Output the [x, y] coordinate of the center of the cell containing the given text.  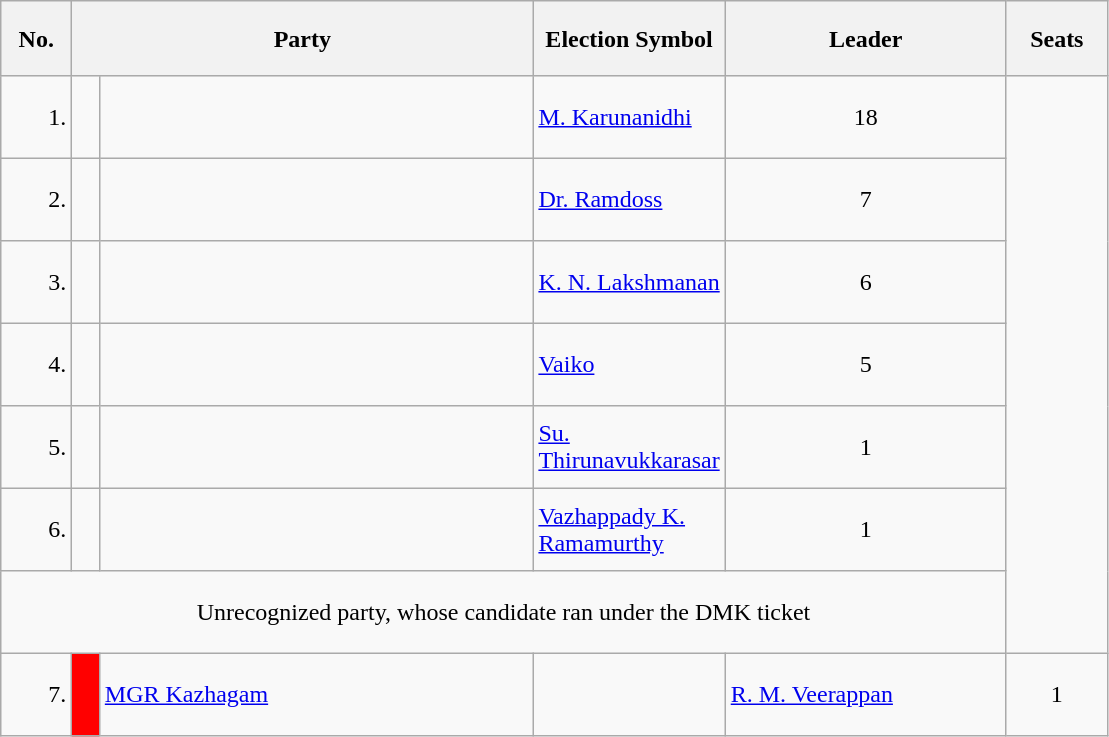
6. [36, 529]
K. N. Lakshmanan [629, 282]
1. [36, 117]
No. [36, 38]
3. [36, 282]
Vaiko [629, 364]
Dr. Ramdoss [629, 199]
5. [36, 447]
MGR Kazhagam [316, 694]
Election Symbol [629, 38]
6 [866, 282]
Party [302, 38]
Su. Thirunavukkarasar [629, 447]
Vazhappady K. Ramamurthy [629, 529]
Seats [1056, 38]
Unrecognized party, whose candidate ran under the DMK ticket [504, 612]
7 [866, 199]
M. Karunanidhi [629, 117]
18 [866, 117]
7. [36, 694]
5 [866, 364]
4. [36, 364]
R. M. Veerappan [866, 694]
2. [36, 199]
Leader [866, 38]
